Locate the cell with the specified text and output its [x, y] center coordinate. 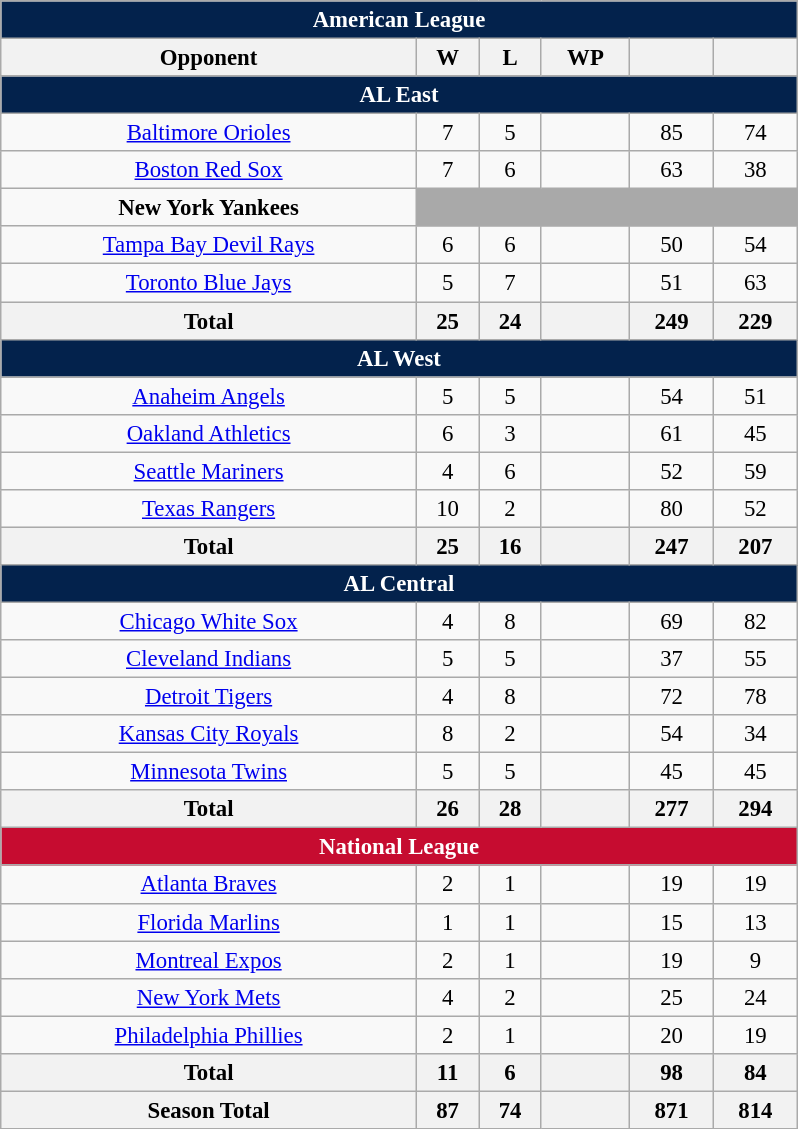
9 [755, 960]
National League [399, 847]
Texas Rangers [209, 508]
15 [672, 922]
13 [755, 922]
80 [672, 508]
249 [672, 321]
Tampa Bay Devil Rays [209, 245]
Oakland Athletics [209, 433]
New York Yankees [209, 208]
871 [672, 1110]
294 [755, 809]
Toronto Blue Jays [209, 283]
American League [399, 20]
Detroit Tigers [209, 696]
AL Central [399, 584]
Anaheim Angels [209, 396]
Season Total [209, 1110]
247 [672, 546]
34 [755, 734]
Opponent [209, 57]
98 [672, 1072]
82 [755, 621]
55 [755, 659]
207 [755, 546]
814 [755, 1110]
New York Mets [209, 997]
84 [755, 1072]
WP [585, 57]
3 [510, 433]
229 [755, 321]
AL West [399, 358]
50 [672, 245]
38 [755, 170]
69 [672, 621]
61 [672, 433]
28 [510, 809]
Philadelphia Phillies [209, 1035]
Kansas City Royals [209, 734]
Atlanta Braves [209, 884]
26 [447, 809]
87 [447, 1110]
Florida Marlins [209, 922]
85 [672, 133]
Montreal Expos [209, 960]
37 [672, 659]
Seattle Mariners [209, 471]
20 [672, 1035]
W [447, 57]
AL East [399, 95]
Boston Red Sox [209, 170]
59 [755, 471]
Cleveland Indians [209, 659]
10 [447, 508]
Minnesota Twins [209, 772]
277 [672, 809]
L [510, 57]
Chicago White Sox [209, 621]
72 [672, 696]
16 [510, 546]
11 [447, 1072]
78 [755, 696]
Baltimore Orioles [209, 133]
